Scan for the cell matching the given text and deliver its (x, y) coordinate at center. 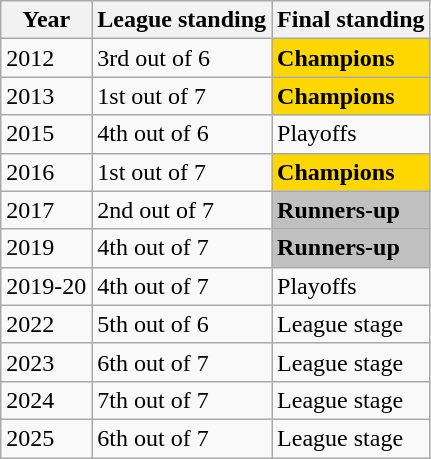
2024 (46, 400)
2023 (46, 362)
2017 (46, 210)
2019 (46, 248)
3rd out of 6 (182, 58)
League standing (182, 20)
5th out of 6 (182, 324)
2012 (46, 58)
7th out of 7 (182, 400)
2013 (46, 96)
2022 (46, 324)
2019-20 (46, 286)
4th out of 6 (182, 134)
2015 (46, 134)
Year (46, 20)
2025 (46, 438)
Final standing (351, 20)
2nd out of 7 (182, 210)
2016 (46, 172)
